Identify which cell holds the provided text, then report its (x, y) central coordinate. 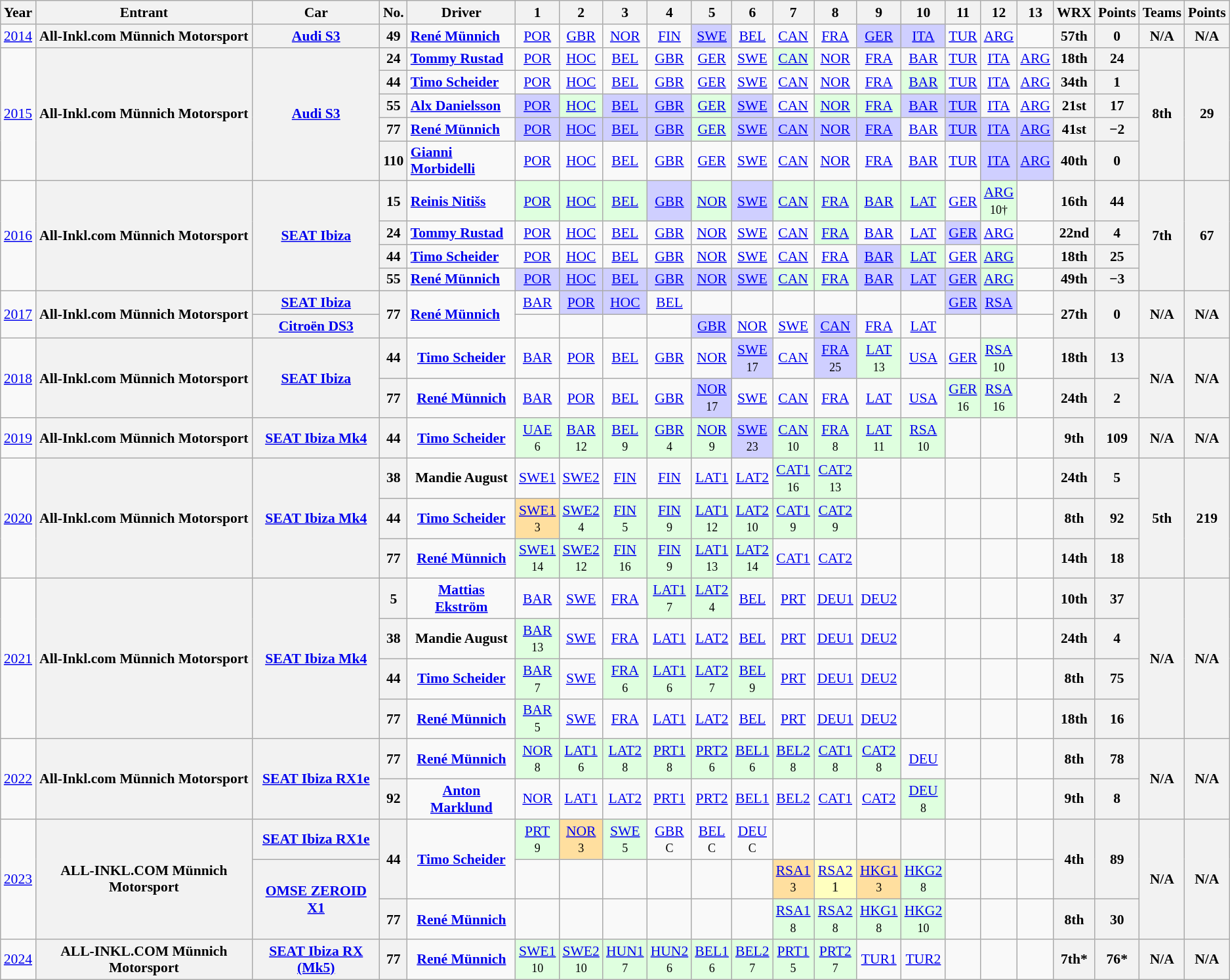
30 (1117, 920)
7th* (1075, 959)
17 (1117, 106)
RSA (999, 303)
49th (1075, 279)
SWE210 (581, 959)
14th (1075, 559)
FRA25 (836, 358)
PRT1 (670, 799)
7 (794, 12)
2022 (18, 779)
PRT26 (712, 760)
SWE13 (537, 518)
HKG28 (924, 879)
PRT15 (794, 959)
BAR12 (581, 438)
HKG13 (879, 879)
PRT9 (537, 840)
LAT27 (712, 678)
GBR4 (670, 438)
GER16 (963, 398)
NOR9 (712, 438)
LAT11 (879, 438)
HKG18 (879, 920)
−3 (1117, 279)
NOR3 (581, 840)
BAR7 (537, 678)
SWE114 (537, 559)
CAT19 (794, 518)
Teams (1162, 12)
CAT213 (836, 479)
6 (752, 12)
CAT18 (836, 760)
SWE24 (581, 518)
37 (1117, 598)
BAR5 (537, 719)
NOR17 (712, 398)
Driver (462, 12)
10 (924, 12)
9 (879, 12)
5th (1162, 518)
2019 (18, 438)
CAT28 (879, 760)
SWE110 (537, 959)
RSA16 (999, 398)
Alx Danielsson (462, 106)
CAT116 (794, 479)
76* (1117, 959)
BEL28 (794, 760)
34th (1075, 83)
CAN10 (794, 438)
40th (1075, 161)
HUN26 (670, 959)
11 (963, 12)
2018 (18, 378)
2015 (18, 114)
LAT113 (712, 559)
SWE23 (752, 438)
2020 (18, 518)
16 (1117, 719)
15 (394, 201)
BAR13 (537, 639)
18 (1117, 559)
BELC (712, 840)
Gianni Morbidelli (462, 161)
7th (1162, 236)
2016 (18, 236)
SWE5 (625, 840)
110 (394, 161)
TUR2 (924, 959)
4th (1075, 859)
FIN5 (625, 518)
2014 (18, 36)
SWE1 (537, 479)
2017 (18, 315)
DEUC (752, 840)
GBRC (670, 840)
2023 (18, 879)
TUR1 (879, 959)
3 (625, 12)
RSA18 (794, 920)
WRX (1075, 12)
RSA13 (794, 879)
UAE6 (537, 438)
PRT27 (836, 959)
FIN16 (625, 559)
Car (316, 12)
SEAT Ibiza RX (Mk5) (316, 959)
FRA6 (625, 678)
41st (1075, 129)
BEL1 (752, 799)
LAT24 (712, 598)
21st (1075, 106)
Entrant (144, 12)
67 (1207, 236)
Citroën DS3 (316, 327)
LAT28 (625, 760)
27th (1075, 315)
Anton Marklund (462, 799)
Year (18, 12)
2024 (18, 959)
BEL27 (752, 959)
No. (394, 12)
LAT13 (879, 358)
HUN17 (625, 959)
LAT214 (752, 559)
Reinis Nitišs (462, 201)
78 (1117, 760)
NOR8 (537, 760)
HKG210 (924, 920)
29 (1207, 114)
LAT210 (752, 518)
89 (1117, 859)
12 (999, 12)
RSA28 (836, 920)
10th (1075, 598)
BEL2 (794, 799)
16th (1075, 201)
Mattias Ekström (462, 598)
SWE2 (581, 479)
CAT29 (836, 518)
FRA8 (836, 438)
219 (1207, 518)
PRT18 (670, 760)
75 (1117, 678)
49 (394, 36)
57th (1075, 36)
SWE17 (752, 358)
LAT17 (670, 598)
DEU (924, 760)
−2 (1117, 129)
DEU8 (924, 799)
RSA21 (836, 879)
ARG10† (999, 201)
PRT2 (712, 799)
LAT112 (712, 518)
109 (1117, 438)
SWE212 (581, 559)
OMSE ZEROID X1 (316, 899)
22nd (1075, 233)
25 (1117, 256)
2021 (18, 659)
